For the text-containing cell, return its midpoint in [X, Y] coordinate format. 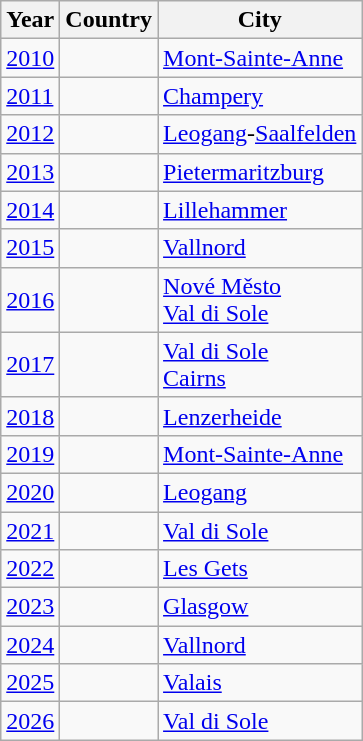
Leogang-Saalfelden [260, 134]
2013 [30, 172]
2011 [30, 96]
2010 [30, 58]
Pietermaritzburg [260, 172]
2019 [30, 454]
Valais [260, 683]
Nové Město Val di Sole [260, 300]
Lenzerheide [260, 416]
Leogang [260, 492]
2017 [30, 364]
Year [30, 20]
2012 [30, 134]
2014 [30, 210]
Champery [260, 96]
Les Gets [260, 569]
2023 [30, 607]
2018 [30, 416]
City [260, 20]
Lillehammer [260, 210]
Val di Sole Cairns [260, 364]
Country [109, 20]
2026 [30, 721]
2022 [30, 569]
2021 [30, 531]
2020 [30, 492]
2015 [30, 248]
2024 [30, 645]
2025 [30, 683]
Glasgow [260, 607]
2016 [30, 300]
